From the cell containing the given text, extract its center point as (X, Y) coordinate. 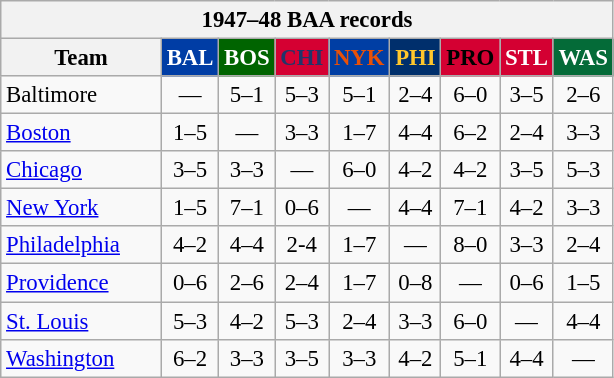
PRO (470, 58)
CHI (302, 58)
Washington (82, 358)
Philadelphia (82, 245)
WAS (583, 58)
STL (527, 58)
1947–48 BAA records (308, 20)
St. Louis (82, 321)
8–0 (470, 245)
0–8 (416, 283)
Baltimore (82, 95)
Team (82, 58)
Providence (82, 283)
2-4 (302, 245)
NYK (360, 58)
Chicago (82, 170)
PHI (416, 58)
BAL (190, 58)
New York (82, 208)
BOS (247, 58)
Boston (82, 133)
